Locate the cell with the specified text and output its [x, y] center coordinate. 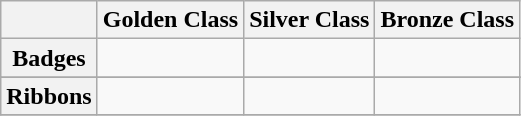
Golden Class [170, 20]
Silver Class [310, 20]
Badges [49, 58]
Ribbons [49, 96]
Bronze Class [448, 20]
